For the text-containing cell, return its midpoint in [X, Y] coordinate format. 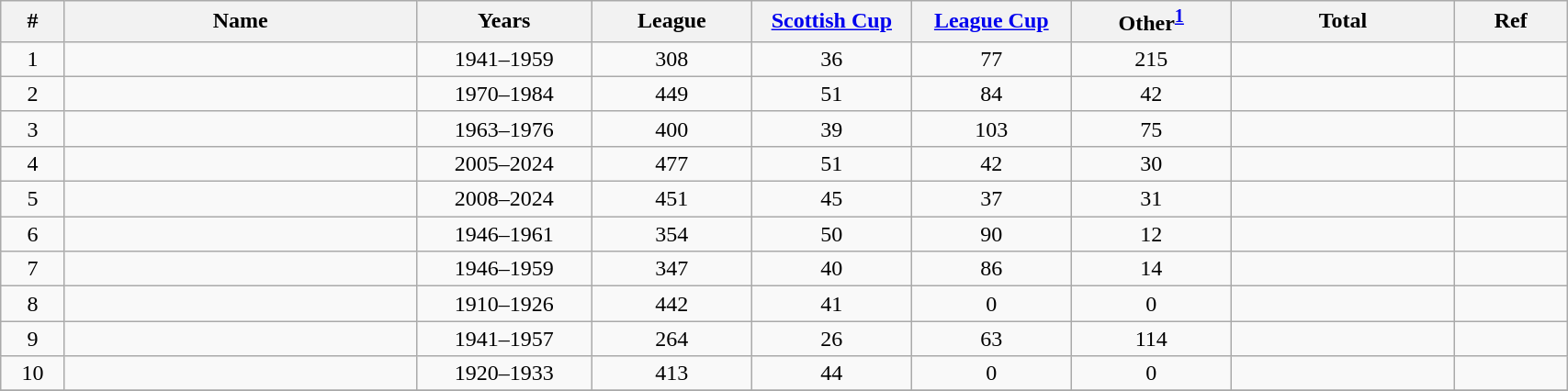
354 [671, 234]
26 [831, 339]
Scottish Cup [831, 22]
347 [671, 269]
2008–2024 [503, 199]
6 [33, 234]
39 [831, 128]
86 [991, 269]
Name [241, 22]
36 [831, 59]
90 [991, 234]
75 [1151, 128]
449 [671, 94]
5 [33, 199]
10 [33, 374]
264 [671, 339]
63 [991, 339]
44 [831, 374]
477 [671, 163]
Other1 [1151, 22]
8 [33, 304]
League [671, 22]
31 [1151, 199]
37 [991, 199]
45 [831, 199]
215 [1151, 59]
4 [33, 163]
30 [1151, 163]
3 [33, 128]
442 [671, 304]
Years [503, 22]
7 [33, 269]
1946–1961 [503, 234]
50 [831, 234]
1970–1984 [503, 94]
1910–1926 [503, 304]
41 [831, 304]
84 [991, 94]
# [33, 22]
451 [671, 199]
Total [1343, 22]
9 [33, 339]
2005–2024 [503, 163]
400 [671, 128]
2 [33, 94]
1920–1933 [503, 374]
103 [991, 128]
40 [831, 269]
114 [1151, 339]
1963–1976 [503, 128]
Ref [1511, 22]
77 [991, 59]
413 [671, 374]
1941–1957 [503, 339]
1 [33, 59]
1941–1959 [503, 59]
12 [1151, 234]
League Cup [991, 22]
14 [1151, 269]
1946–1959 [503, 269]
308 [671, 59]
